Return the [X, Y] coordinate for the center point of the cell that contains the specified text.  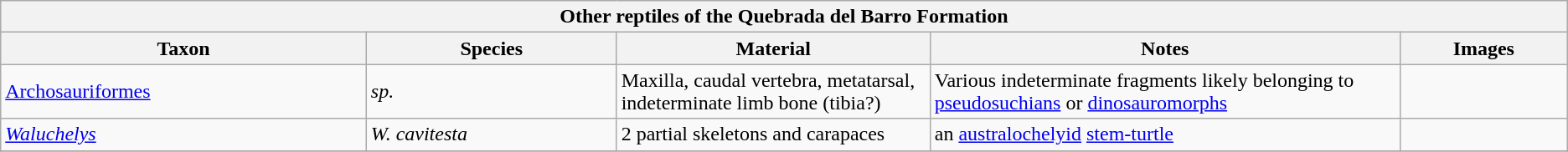
W. cavitesta [491, 134]
Archosauriformes [184, 92]
Species [491, 48]
Maxilla, caudal vertebra, metatarsal, indeterminate limb bone (tibia?) [773, 92]
Material [773, 48]
2 partial skeletons and carapaces [773, 134]
Various indeterminate fragments likely belonging to pseudosuchians or dinosauromorphs [1164, 92]
sp. [491, 92]
an australochelyid stem-turtle [1164, 134]
Taxon [184, 48]
Waluchelys [184, 134]
Other reptiles of the Quebrada del Barro Formation [784, 17]
Notes [1164, 48]
Images [1483, 48]
